Locate the cell with the specified text and output its [x, y] center coordinate. 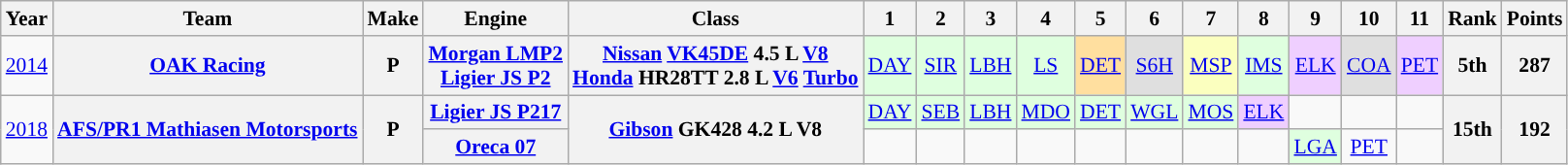
AFS/PR1 Mathiasen Motorsports [208, 130]
S6H [1155, 66]
6 [1155, 18]
3 [990, 18]
9 [1315, 18]
Class [715, 18]
Morgan LMP2 Ligier JS P2 [495, 66]
Nissan VK45DE 4.5 L V8 Honda HR28TT 2.8 L V6 Turbo [715, 66]
5 [1100, 18]
SEB [940, 113]
MSP [1211, 66]
LGA [1315, 148]
11 [1421, 18]
1 [891, 18]
2 [940, 18]
COA [1369, 66]
15th [1473, 130]
287 [1535, 66]
Gibson GK428 4.2 L V8 [715, 130]
Rank [1473, 18]
OAK Racing [208, 66]
Engine [495, 18]
8 [1263, 18]
2014 [27, 66]
IMS [1263, 66]
WGL [1155, 113]
Oreca 07 [495, 148]
Points [1535, 18]
Team [208, 18]
MDO [1046, 113]
4 [1046, 18]
192 [1535, 130]
5th [1473, 66]
7 [1211, 18]
Year [27, 18]
Ligier JS P217 [495, 113]
10 [1369, 18]
LS [1046, 66]
Make [394, 18]
2018 [27, 130]
SIR [940, 66]
MOS [1211, 113]
